Determine the [X, Y] coordinate at the center of the cell enclosing the given text.  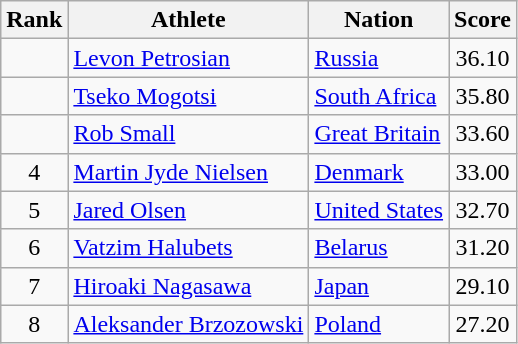
8 [34, 324]
Great Britain [379, 134]
33.00 [483, 172]
5 [34, 210]
Tseko Mogotsi [188, 96]
Japan [379, 286]
United States [379, 210]
4 [34, 172]
Hiroaki Nagasawa [188, 286]
33.60 [483, 134]
Rank [34, 20]
Vatzim Halubets [188, 248]
27.20 [483, 324]
Score [483, 20]
Russia [379, 58]
Nation [379, 20]
7 [34, 286]
36.10 [483, 58]
35.80 [483, 96]
29.10 [483, 286]
6 [34, 248]
Levon Petrosian [188, 58]
Denmark [379, 172]
Jared Olsen [188, 210]
South Africa [379, 96]
32.70 [483, 210]
Athlete [188, 20]
Martin Jyde Nielsen [188, 172]
Belarus [379, 248]
Poland [379, 324]
Aleksander Brzozowski [188, 324]
Rob Small [188, 134]
31.20 [483, 248]
